Identify which cell holds the provided text, then report its [X, Y] central coordinate. 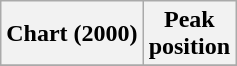
Chart (2000) [72, 34]
Peak position [189, 34]
